Find where the given text appears and provide that cell's center as (x, y) coordinate. 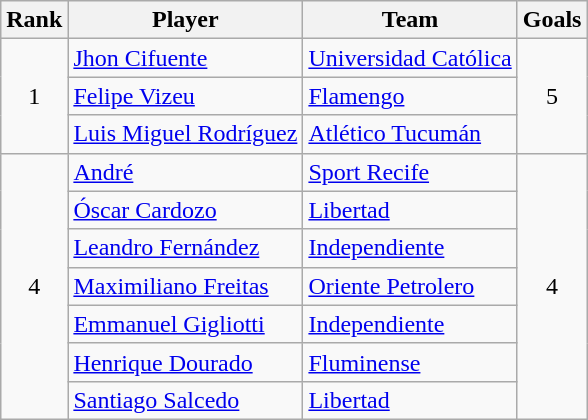
Flamengo (410, 96)
Sport Recife (410, 172)
Team (410, 20)
Óscar Cardozo (186, 210)
Santiago Salcedo (186, 400)
Jhon Cifuente (186, 58)
Luis Miguel Rodríguez (186, 134)
Goals (552, 20)
1 (34, 96)
Player (186, 20)
Fluminense (410, 362)
Atlético Tucumán (410, 134)
Universidad Católica (410, 58)
Leandro Fernández (186, 248)
Maximiliano Freitas (186, 286)
André (186, 172)
5 (552, 96)
Henrique Dourado (186, 362)
Rank (34, 20)
Emmanuel Gigliotti (186, 324)
Felipe Vizeu (186, 96)
Oriente Petrolero (410, 286)
